Scan for the cell matching the given text and deliver its [x, y] coordinate at center. 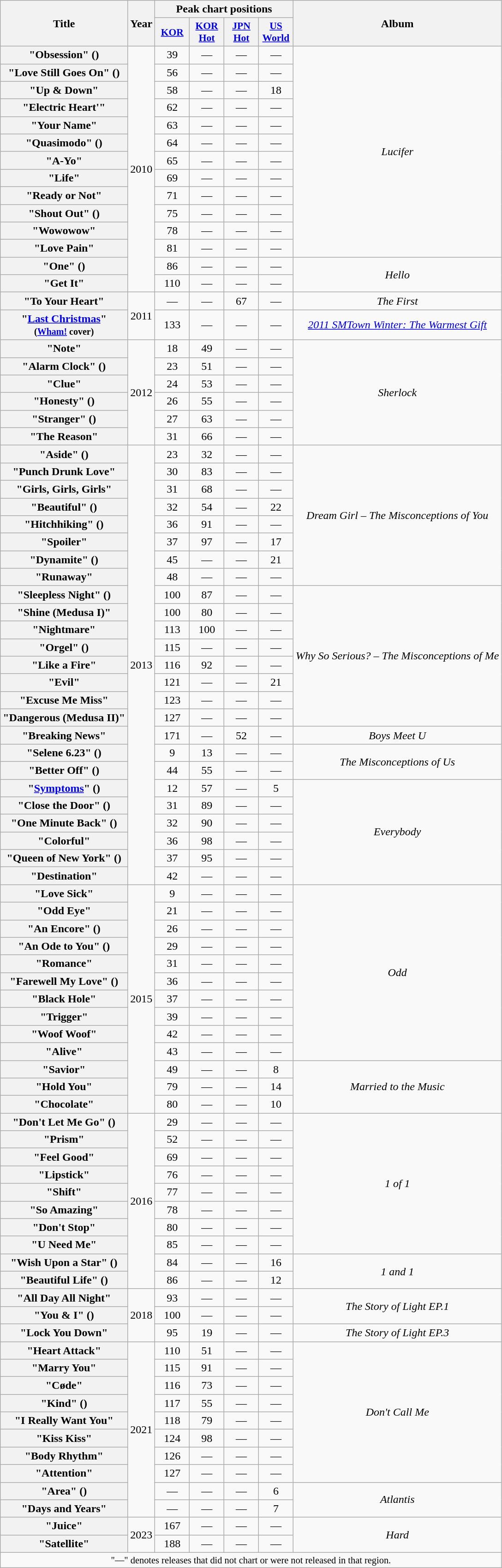
167 [173, 1526]
"Girls, Girls, Girls" [64, 489]
"Hold You" [64, 1087]
188 [173, 1544]
"Hitchhiking" () [64, 525]
Boys Meet U [397, 735]
66 [207, 436]
"Sleepless Night" () [64, 595]
USWorld [276, 32]
14 [276, 1087]
97 [207, 542]
"Obsession" () [64, 55]
JPNHot [242, 32]
"Like a Fire" [64, 665]
"Love Sick" [64, 893]
The First [397, 301]
"Shine (Medusa I)" [64, 612]
24 [173, 384]
73 [207, 1386]
Atlantis [397, 1500]
2011 [141, 316]
"Aside" () [64, 454]
"Wowowow" [64, 231]
85 [173, 1245]
126 [173, 1456]
"Nightmare" [64, 630]
67 [242, 301]
"—" denotes releases that did not chart or were not released in that region. [251, 1560]
"Lipstick" [64, 1175]
13 [207, 753]
75 [173, 213]
"Heart Attack" [64, 1351]
2011 SMTown Winter: The Warmest Gift [397, 325]
"The Reason" [64, 436]
"Last Christmas"(Wham! cover) [64, 325]
"A-Yo" [64, 160]
"Colorful" [64, 841]
"Alarm Clock" () [64, 366]
81 [173, 248]
133 [173, 325]
"Selene 6.23" () [64, 753]
118 [173, 1421]
"Dynamite" () [64, 560]
"Quasimodo" () [64, 143]
22 [276, 507]
2015 [141, 999]
"Electric Heart'" [64, 108]
"Farewell My Love" () [64, 981]
27 [173, 419]
"You & I" () [64, 1315]
"Chocolate" [64, 1104]
Odd [397, 972]
"Kind" () [64, 1403]
"Don't Let Me Go" () [64, 1122]
"One" () [64, 266]
"Love Still Goes On" () [64, 72]
"Days and Years" [64, 1508]
117 [173, 1403]
"Trigger" [64, 1016]
"Evil" [64, 682]
"Attention" [64, 1473]
"Black Hole" [64, 999]
"Queen of New York" () [64, 858]
"Love Pain" [64, 248]
"Wish Upon a Star" () [64, 1262]
87 [207, 595]
"Dangerous (Medusa II)" [64, 718]
"Punch Drunk Love" [64, 471]
"Odd Eye" [64, 911]
"Cøde" [64, 1386]
"Up & Down" [64, 90]
"Orgel" () [64, 647]
"All Day All Night" [64, 1297]
"Body Rhythm" [64, 1456]
56 [173, 72]
124 [173, 1438]
90 [207, 823]
Don't Call Me [397, 1412]
17 [276, 542]
"Lock You Down" [64, 1333]
68 [207, 489]
Hello [397, 275]
113 [173, 630]
"An Ode to You" () [64, 946]
2013 [141, 665]
The Misconceptions of Us [397, 761]
83 [207, 471]
76 [173, 1175]
"Stranger" () [64, 419]
Lucifer [397, 151]
48 [173, 577]
Sherlock [397, 392]
"U Need Me" [64, 1245]
"Your Name" [64, 125]
7 [276, 1508]
77 [173, 1192]
Album [397, 23]
2016 [141, 1201]
"Shift" [64, 1192]
2012 [141, 392]
121 [173, 682]
"So Amazing" [64, 1210]
2018 [141, 1315]
44 [173, 770]
"Savior" [64, 1069]
2010 [141, 169]
2021 [141, 1429]
"I Really Want You" [64, 1421]
"Get It" [64, 283]
89 [207, 806]
5 [276, 788]
"Don't Stop" [64, 1227]
"Symptoms" () [64, 788]
"Beautiful" () [64, 507]
Hard [397, 1535]
"Better Off" () [64, 770]
171 [173, 735]
19 [207, 1333]
Peak chart positions [224, 9]
54 [207, 507]
2023 [141, 1535]
"Note" [64, 349]
"Alive" [64, 1051]
"Marry You" [64, 1368]
Dream Girl – The Misconceptions of You [397, 515]
"Life" [64, 178]
"Prism" [64, 1140]
KOR [173, 32]
"Juice" [64, 1526]
Married to the Music [397, 1086]
KORHot [207, 32]
"Beautiful Life" () [64, 1280]
123 [173, 700]
Everybody [397, 832]
"Destination" [64, 876]
64 [173, 143]
71 [173, 195]
"An Encore" () [64, 929]
53 [207, 384]
62 [173, 108]
"Romance" [64, 964]
"Honesty" () [64, 401]
92 [207, 665]
"Breaking News" [64, 735]
8 [276, 1069]
57 [207, 788]
"Kiss Kiss" [64, 1438]
1 and 1 [397, 1271]
"To Your Heart" [64, 301]
"Close the Door" () [64, 806]
"Excuse Me Miss" [64, 700]
"Spoiler" [64, 542]
6 [276, 1491]
1 of 1 [397, 1183]
The Story of Light EP.1 [397, 1306]
"Area" () [64, 1491]
The Story of Light EP.3 [397, 1333]
93 [173, 1297]
45 [173, 560]
"Ready or Not" [64, 195]
Year [141, 23]
"Runaway" [64, 577]
84 [173, 1262]
Title [64, 23]
"One Minute Back" () [64, 823]
"Woof Woof" [64, 1034]
30 [173, 471]
"Clue" [64, 384]
"Feel Good" [64, 1157]
43 [173, 1051]
58 [173, 90]
"Shout Out" () [64, 213]
65 [173, 160]
10 [276, 1104]
16 [276, 1262]
Why So Serious? – The Misconceptions of Me [397, 656]
"Satellite" [64, 1544]
